Capture the cell that displays the provided text and extract its (X, Y) central coordinate. 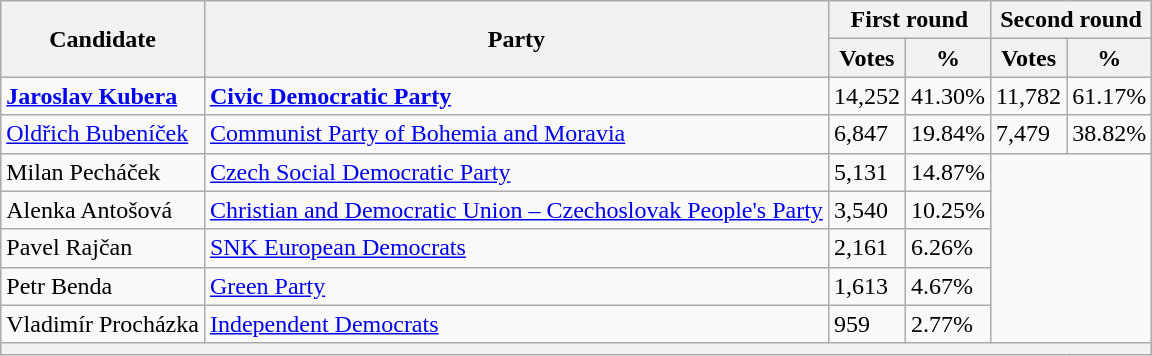
SNK European Democrats (516, 248)
19.84% (948, 134)
Independent Democrats (516, 324)
4.67% (948, 286)
Christian and Democratic Union – Czechoslovak People's Party (516, 210)
61.17% (1110, 96)
Vladimír Procházka (103, 324)
Communist Party of Bohemia and Moravia (516, 134)
6,847 (866, 134)
14.87% (948, 172)
Candidate (103, 39)
Pavel Rajčan (103, 248)
38.82% (1110, 134)
Party (516, 39)
959 (866, 324)
10.25% (948, 210)
Petr Benda (103, 286)
Oldřich Bubeníček (103, 134)
Civic Democratic Party (516, 96)
2,161 (866, 248)
14,252 (866, 96)
Milan Pecháček (103, 172)
1,613 (866, 286)
11,782 (1028, 96)
41.30% (948, 96)
First round (909, 20)
Czech Social Democratic Party (516, 172)
7,479 (1028, 134)
5,131 (866, 172)
Second round (1070, 20)
Alenka Antošová (103, 210)
Green Party (516, 286)
3,540 (866, 210)
Jaroslav Kubera (103, 96)
2.77% (948, 324)
6.26% (948, 248)
